Search for the cell housing the specified text and yield its [X, Y] center coordinate. 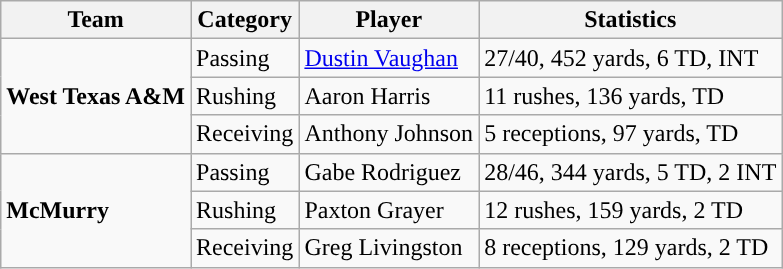
Paxton Grayer [389, 210]
5 receptions, 97 yards, TD [630, 134]
27/40, 452 yards, 6 TD, INT [630, 58]
Team [96, 20]
Dustin Vaughan [389, 58]
28/46, 344 yards, 5 TD, 2 INT [630, 172]
11 rushes, 136 yards, TD [630, 96]
12 rushes, 159 yards, 2 TD [630, 210]
Statistics [630, 20]
8 receptions, 129 yards, 2 TD [630, 248]
Greg Livingston [389, 248]
Aaron Harris [389, 96]
Anthony Johnson [389, 134]
McMurry [96, 210]
Category [244, 20]
West Texas A&M [96, 96]
Gabe Rodriguez [389, 172]
Player [389, 20]
